Find where the given text appears and provide that cell's center as [x, y] coordinate. 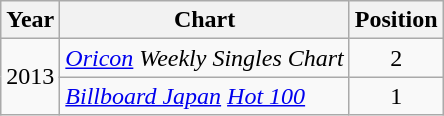
2013 [30, 77]
Year [30, 20]
Chart [204, 20]
2 [396, 58]
Billboard Japan Hot 100 [204, 96]
Oricon Weekly Singles Chart [204, 58]
Position [396, 20]
1 [396, 96]
